Pinpoint the cell where the given text exists, returning its (x, y) midpoint coordinate. 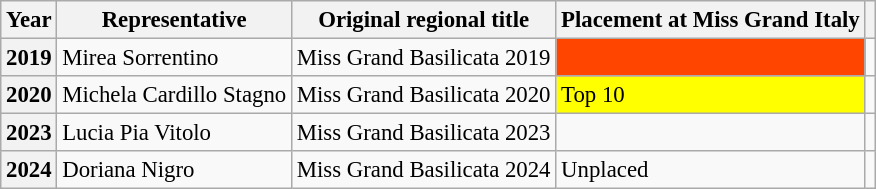
Placement at Miss Grand Italy (710, 20)
Miss Grand Basilicata 2023 (423, 133)
Lucia Pia Vitolo (174, 133)
2020 (29, 95)
Top 10 (710, 95)
Doriana Nigro (174, 170)
Year (29, 20)
2024 (29, 170)
Miss Grand Basilicata 2019 (423, 58)
Miss Grand Basilicata 2024 (423, 170)
Miss Grand Basilicata 2020 (423, 95)
Unplaced (710, 170)
Michela Cardillo Stagno (174, 95)
Original regional title (423, 20)
Representative (174, 20)
2023 (29, 133)
2019 (29, 58)
Mirea Sorrentino (174, 58)
